Extract the [x, y] coordinate from the center of the cell holding the provided text.  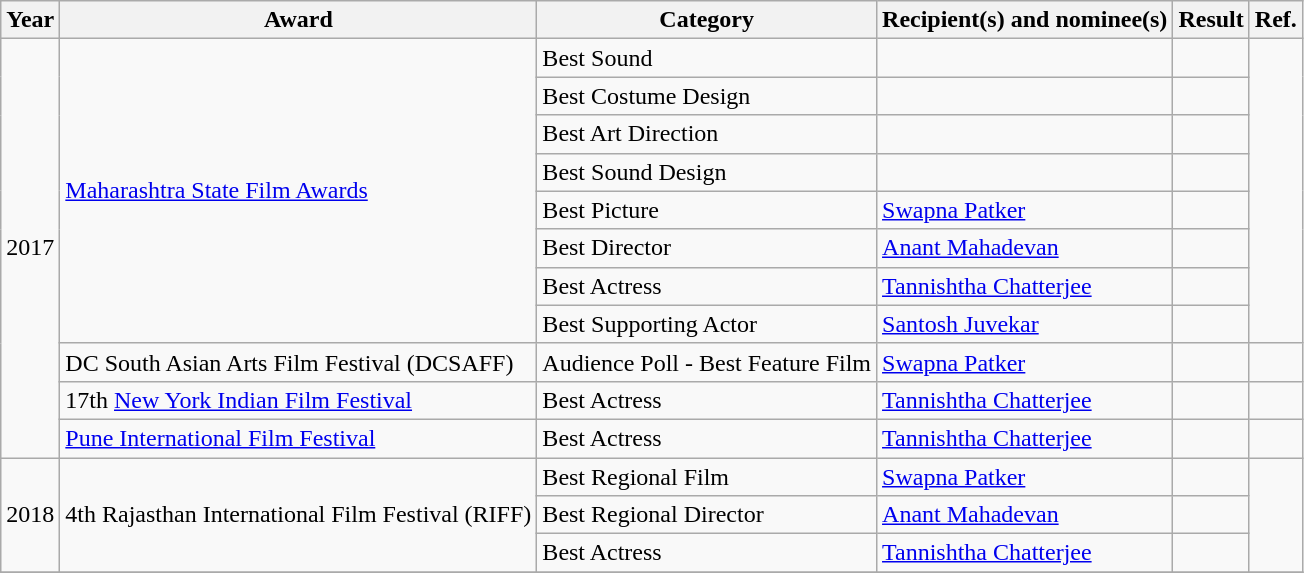
Maharashtra State Film Awards [298, 191]
Best Regional Film [707, 477]
Award [298, 20]
4th Rajasthan International Film Festival (RIFF) [298, 515]
Recipient(s) and nominee(s) [1025, 20]
2017 [30, 248]
Year [30, 20]
Best Regional Director [707, 515]
Best Picture [707, 210]
Best Costume Design [707, 96]
17th New York Indian Film Festival [298, 400]
Best Sound [707, 58]
Best Art Direction [707, 134]
Santosh Juvekar [1025, 324]
Category [707, 20]
Best Director [707, 248]
Best Sound Design [707, 172]
Ref. [1276, 20]
Result [1211, 20]
2018 [30, 515]
DC South Asian Arts Film Festival (DCSAFF) [298, 362]
Audience Poll - Best Feature Film [707, 362]
Best Supporting Actor [707, 324]
Pune International Film Festival [298, 438]
